Return (x, y) of the center of cell containing provided text 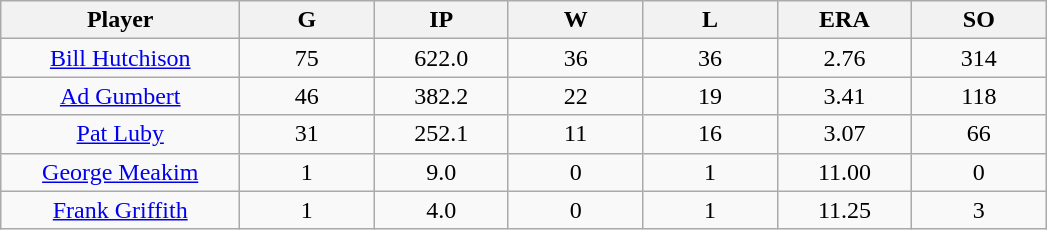
11 (575, 134)
31 (307, 134)
622.0 (441, 58)
Bill Hutchison (120, 58)
11.25 (844, 210)
19 (710, 96)
3.07 (844, 134)
252.1 (441, 134)
22 (575, 96)
75 (307, 58)
ERA (844, 20)
46 (307, 96)
16 (710, 134)
4.0 (441, 210)
Pat Luby (120, 134)
SO (979, 20)
George Meakim (120, 172)
Ad Gumbert (120, 96)
IP (441, 20)
314 (979, 58)
3 (979, 210)
W (575, 20)
2.76 (844, 58)
Player (120, 20)
382.2 (441, 96)
Frank Griffith (120, 210)
L (710, 20)
11.00 (844, 172)
3.41 (844, 96)
118 (979, 96)
G (307, 20)
66 (979, 134)
9.0 (441, 172)
